Identify which cell holds the provided text, then report its (X, Y) central coordinate. 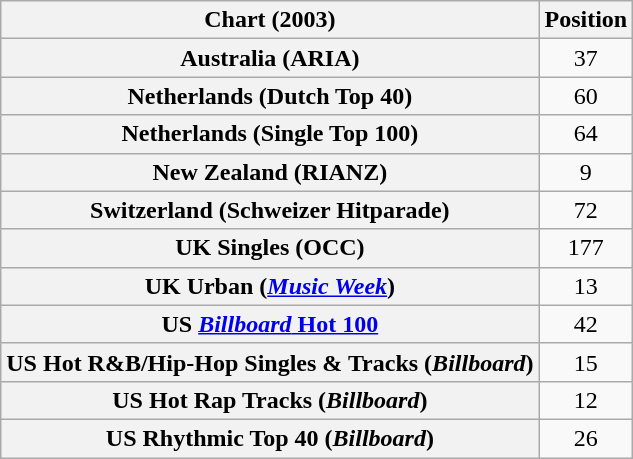
US Hot Rap Tracks (Billboard) (270, 400)
US Billboard Hot 100 (270, 324)
UK Singles (OCC) (270, 248)
26 (586, 438)
64 (586, 134)
42 (586, 324)
New Zealand (RIANZ) (270, 172)
60 (586, 96)
12 (586, 400)
15 (586, 362)
Netherlands (Single Top 100) (270, 134)
US Hot R&B/Hip-Hop Singles & Tracks (Billboard) (270, 362)
Chart (2003) (270, 20)
Switzerland (Schweizer Hitparade) (270, 210)
37 (586, 58)
Position (586, 20)
Australia (ARIA) (270, 58)
72 (586, 210)
9 (586, 172)
13 (586, 286)
177 (586, 248)
Netherlands (Dutch Top 40) (270, 96)
UK Urban (Music Week) (270, 286)
US Rhythmic Top 40 (Billboard) (270, 438)
